Search for the cell housing the specified text and yield its [x, y] center coordinate. 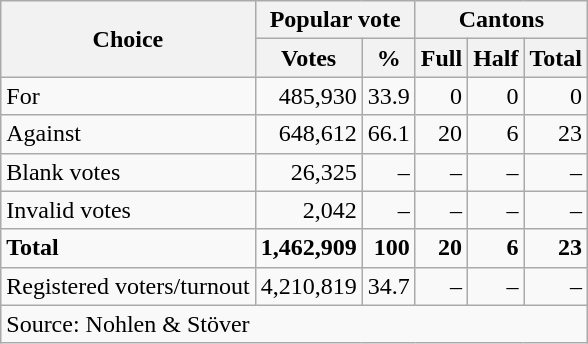
Popular vote [335, 20]
Against [128, 134]
Half [496, 58]
% [388, 58]
26,325 [308, 172]
485,930 [308, 96]
Registered voters/turnout [128, 286]
33.9 [388, 96]
Invalid votes [128, 210]
34.7 [388, 286]
1,462,909 [308, 248]
Choice [128, 39]
Votes [308, 58]
4,210,819 [308, 286]
Source: Nohlen & Stöver [294, 324]
For [128, 96]
Blank votes [128, 172]
2,042 [308, 210]
Cantons [501, 20]
66.1 [388, 134]
Full [441, 58]
648,612 [308, 134]
100 [388, 248]
